Return (X, Y) of the center of cell containing provided text 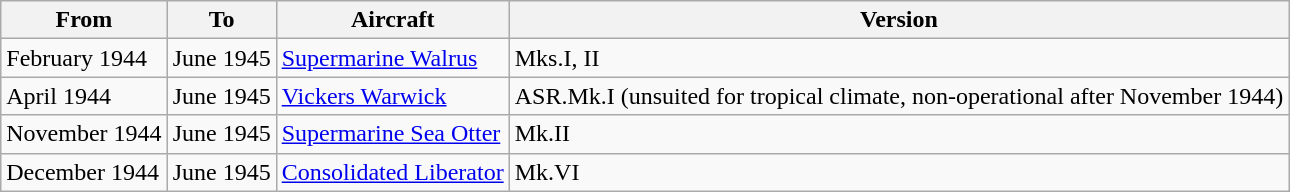
Vickers Warwick (392, 96)
Aircraft (392, 20)
Supermarine Sea Otter (392, 134)
February 1944 (84, 58)
ASR.Mk.I (unsuited for tropical climate, non-operational after November 1944) (899, 96)
To (222, 20)
Mk.II (899, 134)
Consolidated Liberator (392, 172)
Version (899, 20)
From (84, 20)
Mk.VI (899, 172)
Mks.I, II (899, 58)
April 1944 (84, 96)
Supermarine Walrus (392, 58)
December 1944 (84, 172)
November 1944 (84, 134)
